Output the (X, Y) coordinate of the center of the cell containing the given text.  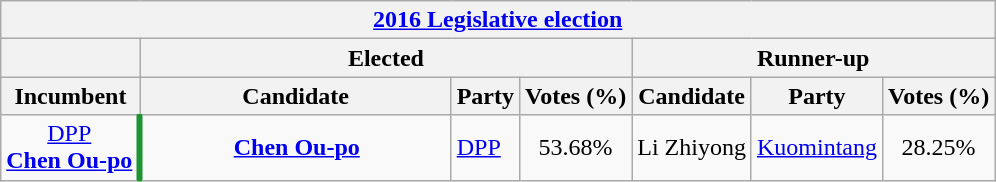
Li Zhiyong (692, 148)
2016 Legislative election (498, 20)
Incumbent (70, 96)
Kuomintang (816, 148)
Runner-up (814, 58)
DPP (485, 148)
28.25% (938, 148)
Chen Ou-po (296, 148)
DPPChen Ou-po (70, 148)
Elected (386, 58)
53.68% (576, 148)
